For the text-containing cell, return its midpoint in [x, y] coordinate format. 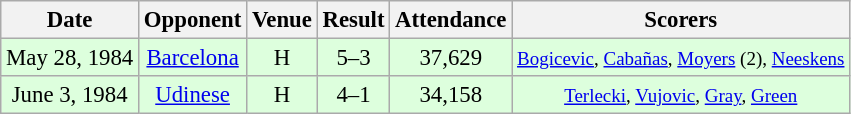
37,629 [451, 58]
Venue [282, 20]
Bogicevic, Cabañas, Moyers (2), Neeskens [681, 58]
Udinese [193, 95]
Attendance [451, 20]
5–3 [354, 58]
Date [70, 20]
May 28, 1984 [70, 58]
June 3, 1984 [70, 95]
4–1 [354, 95]
Barcelona [193, 58]
Terlecki, Vujovic, Gray, Green [681, 95]
Opponent [193, 20]
Result [354, 20]
34,158 [451, 95]
Scorers [681, 20]
